Provide the [x, y] coordinate of the cell's center where the given text is located.  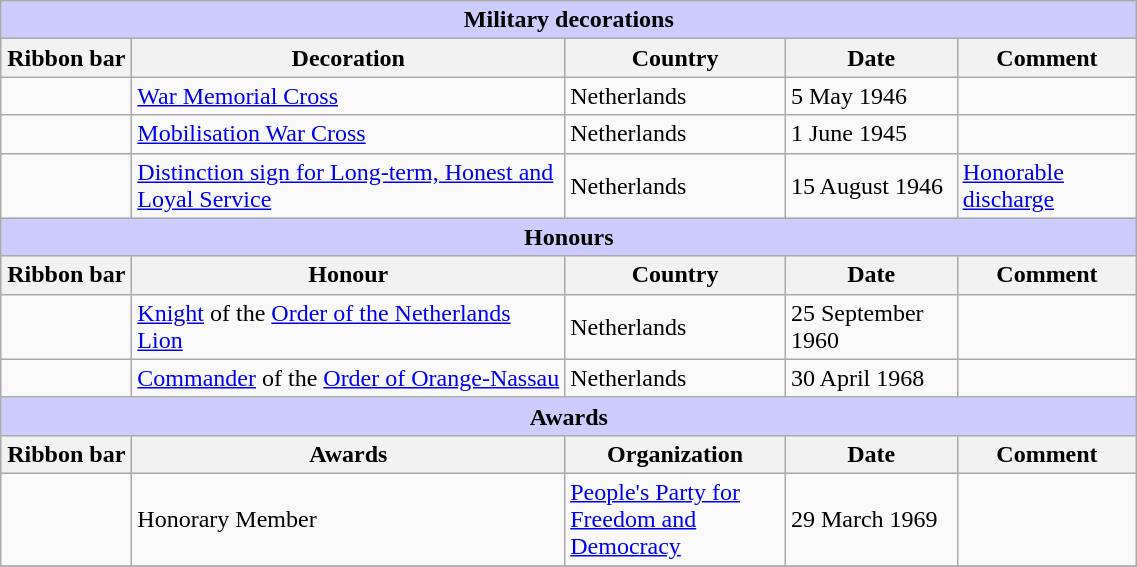
30 April 1968 [871, 378]
People's Party for Freedom and Democracy [676, 519]
Honorary Member [348, 519]
5 May 1946 [871, 96]
Knight of the Order of the Netherlands Lion [348, 326]
Commander of the Order of Orange-Nassau [348, 378]
Distinction sign for Long-term, Honest and Loyal Service [348, 186]
Mobilisation War Cross [348, 134]
29 March 1969 [871, 519]
Honour [348, 275]
1 June 1945 [871, 134]
Organization [676, 454]
25 September 1960 [871, 326]
Honours [569, 237]
Decoration [348, 58]
War Memorial Cross [348, 96]
15 August 1946 [871, 186]
Honorable discharge [1047, 186]
Military decorations [569, 20]
